Return [x, y] of the center of cell containing provided text 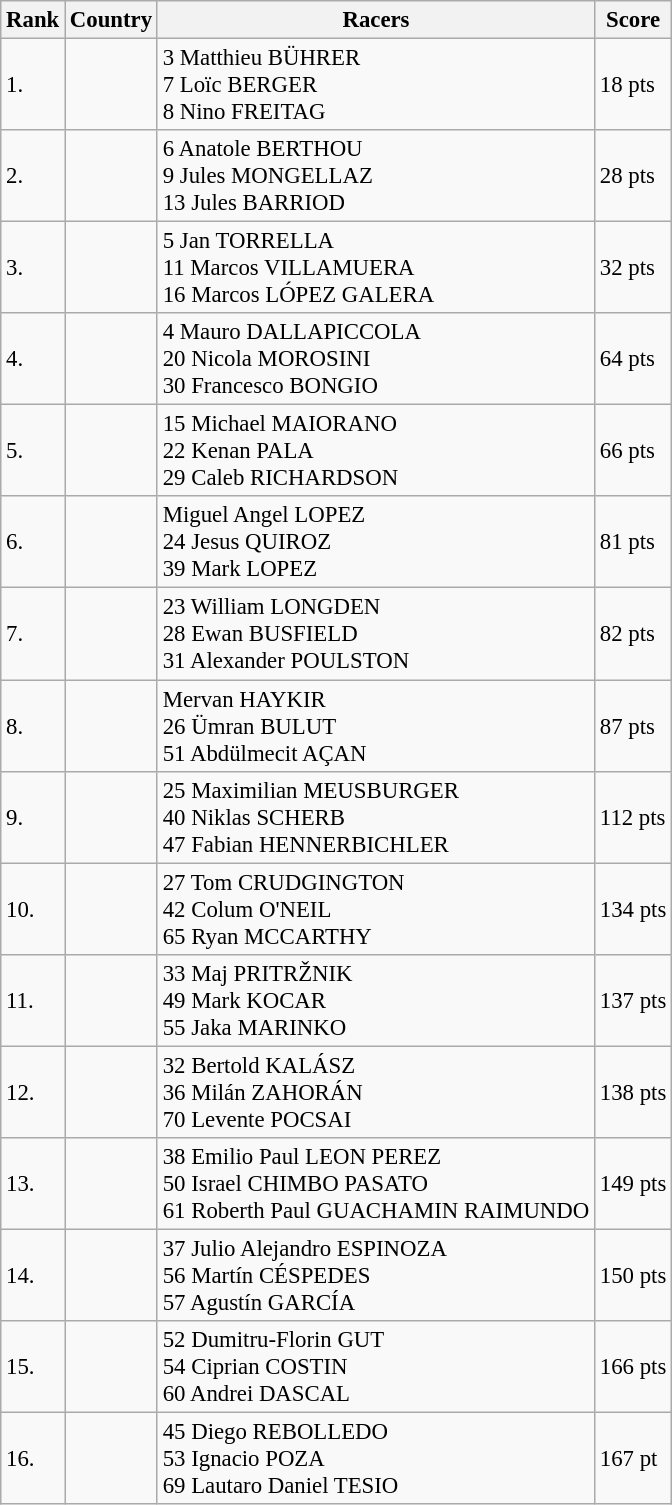
13. [33, 1184]
27 Tom CRUDGINGTON 42 Colum O'NEIL 65 Ryan MCCARTHY [376, 909]
149 pts [634, 1184]
37 Julio Alejandro ESPINOZA 56 Martín CÉSPEDES 57 Agustín GARCÍA [376, 1275]
137 pts [634, 1000]
12. [33, 1092]
81 pts [634, 542]
3 Matthieu BÜHRER 7 Loïc BERGER 8 Nino FREITAG [376, 85]
Country [112, 20]
18 pts [634, 85]
Racers [376, 20]
82 pts [634, 634]
5 Jan TORRELLA 11 Marcos VILLAMUERA 16 Marcos LÓPEZ GALERA [376, 268]
Mervan HAYKIR 26 Ümran BULUT 51 Abdülmecit AÇAN [376, 726]
10. [33, 909]
6 Anatole BERTHOU 9 Jules MONGELLAZ 13 Jules BARRIOD [376, 176]
1. [33, 85]
15 Michael MAIORANO 22 Kenan PALA 29 Caleb RICHARDSON [376, 451]
32 pts [634, 268]
16. [33, 1458]
66 pts [634, 451]
Miguel Angel LOPEZ 24 Jesus QUIROZ 39 Mark LOPEZ [376, 542]
134 pts [634, 909]
8. [33, 726]
7. [33, 634]
3. [33, 268]
28 pts [634, 176]
64 pts [634, 359]
166 pts [634, 1367]
Score [634, 20]
32 Bertold KALÁSZ 36 Milán ZAHORÁN 70 Levente POCSAI [376, 1092]
4 Mauro DALLAPICCOLA 20 Nicola MOROSINI 30 Francesco BONGIO [376, 359]
23 William LONGDEN 28 Ewan BUSFIELD 31 Alexander POULSTON [376, 634]
2. [33, 176]
5. [33, 451]
9. [33, 817]
25 Maximilian MEUSBURGER 40 Niklas SCHERB 47 Fabian HENNERBICHLER [376, 817]
11. [33, 1000]
4. [33, 359]
112 pts [634, 817]
52 Dumitru-Florin GUT 54 Ciprian COSTIN 60 Andrei DASCAL [376, 1367]
Rank [33, 20]
150 pts [634, 1275]
33 Maj PRITRŽNIK 49 Mark KOCAR 55 Jaka MARINKO [376, 1000]
138 pts [634, 1092]
6. [33, 542]
167 pt [634, 1458]
38 Emilio Paul LEON PEREZ 50 Israel CHIMBO PASATO 61 Roberth Paul GUACHAMIN RAIMUNDO [376, 1184]
45 Diego REBOLLEDO 53 Ignacio POZA 69 Lautaro Daniel TESIO [376, 1458]
14. [33, 1275]
15. [33, 1367]
87 pts [634, 726]
